For the text-containing cell, return its midpoint in (x, y) coordinate format. 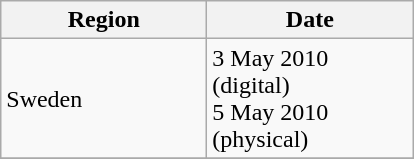
Sweden (104, 98)
Region (104, 20)
3 May 2010 (digital) 5 May 2010 (physical) (310, 98)
Date (310, 20)
